From the cell containing the given text, extract its center point as [X, Y] coordinate. 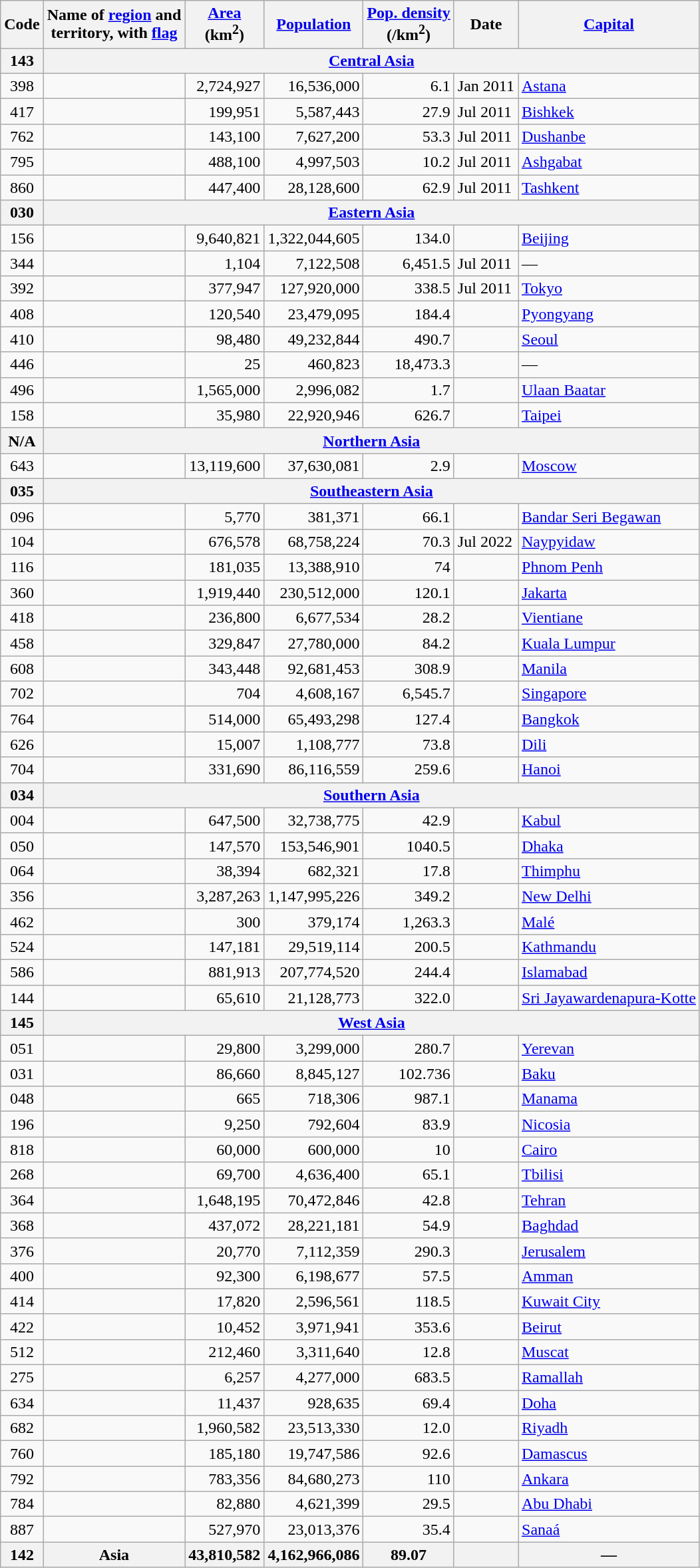
410 [22, 339]
12.8 [409, 1352]
147,181 [225, 947]
37,630,081 [314, 466]
18,473.3 [409, 365]
23,479,095 [314, 314]
928,635 [314, 1403]
13,119,600 [225, 466]
527,970 [225, 1529]
Ramallah [608, 1378]
60,000 [225, 1150]
6,198,677 [314, 1276]
259.6 [409, 770]
322.0 [409, 998]
1040.5 [409, 846]
496 [22, 390]
28.2 [409, 618]
68,758,224 [314, 542]
Amman [608, 1276]
Kabul [608, 820]
35,980 [225, 415]
Phnom Penh [608, 567]
199,951 [225, 111]
22,920,946 [314, 415]
120,540 [225, 314]
446 [22, 365]
244.4 [409, 973]
Astana [608, 86]
145 [22, 1023]
53.3 [409, 136]
004 [22, 820]
3,971,941 [314, 1327]
127.4 [409, 719]
626.7 [409, 415]
7,122,508 [314, 263]
2,996,082 [314, 390]
West Asia [371, 1023]
196 [22, 1124]
20,770 [225, 1251]
447,400 [225, 188]
89.07 [409, 1555]
84,680,273 [314, 1479]
118.5 [409, 1301]
268 [22, 1175]
512 [22, 1352]
144 [22, 998]
83.9 [409, 1124]
Dhaka [608, 846]
343,448 [225, 669]
11,437 [225, 1403]
364 [22, 1200]
460,823 [314, 365]
682 [22, 1428]
New Delhi [608, 896]
212,460 [225, 1352]
184.4 [409, 314]
Pyongyang [608, 314]
051 [22, 1048]
718,306 [314, 1099]
683.5 [409, 1378]
Jerusalem [608, 1251]
760 [22, 1454]
1,565,000 [225, 390]
Dushanbe [608, 136]
28,221,181 [314, 1225]
4,608,167 [314, 694]
Muscat [608, 1352]
127,920,000 [314, 289]
Baghdad [608, 1225]
158 [22, 415]
Singapore [608, 694]
290.3 [409, 1251]
N/A [22, 440]
Baku [608, 1074]
Bishkek [608, 111]
1,919,440 [225, 593]
Bangkok [608, 719]
Thimphu [608, 871]
Jan 2011 [486, 86]
2,596,561 [314, 1301]
27,780,000 [314, 643]
344 [22, 263]
Pop. density(/km2) [409, 25]
034 [22, 795]
600,000 [314, 1150]
414 [22, 1301]
368 [22, 1225]
035 [22, 491]
Taipei [608, 415]
57.5 [409, 1276]
2,724,927 [225, 86]
Central Asia [371, 61]
10.2 [409, 162]
Tbilisi [608, 1175]
25 [225, 365]
7,112,359 [314, 1251]
92,681,453 [314, 669]
064 [22, 871]
9,640,821 [225, 238]
398 [22, 86]
236,800 [225, 618]
887 [22, 1529]
524 [22, 947]
21,128,773 [314, 998]
6,545.7 [409, 694]
795 [22, 162]
Bandar Seri Begawan [608, 516]
207,774,520 [314, 973]
69,700 [225, 1175]
488,100 [225, 162]
38,394 [225, 871]
Tashkent [608, 188]
Northern Asia [371, 440]
462 [22, 921]
Code [22, 25]
54.9 [409, 1225]
Sanaá [608, 1529]
Tokyo [608, 289]
Nicosia [608, 1124]
Abu Dhabi [608, 1504]
86,660 [225, 1074]
Jakarta [608, 593]
Date [486, 25]
379,174 [314, 921]
Manama [608, 1099]
647,500 [225, 820]
458 [22, 643]
308.9 [409, 669]
490.7 [409, 339]
66.1 [409, 516]
Ashgabat [608, 162]
050 [22, 846]
181,035 [225, 567]
73.8 [409, 744]
818 [22, 1150]
643 [22, 466]
1,147,995,226 [314, 896]
12.0 [409, 1428]
120.1 [409, 593]
Doha [608, 1403]
Malé [608, 921]
1,108,777 [314, 744]
1,104 [225, 263]
1,263.3 [409, 921]
792 [22, 1479]
116 [22, 567]
13,388,910 [314, 567]
62.9 [409, 188]
Ankara [608, 1479]
4,277,000 [314, 1378]
4,997,503 [314, 162]
84.2 [409, 643]
16,536,000 [314, 86]
4,162,966,086 [314, 1555]
792,604 [314, 1124]
Moscow [608, 466]
Population [314, 25]
422 [22, 1327]
74 [409, 567]
Damascus [608, 1454]
185,180 [225, 1454]
608 [22, 669]
6.1 [409, 86]
Ulaan Baatar [608, 390]
42.8 [409, 1200]
200.5 [409, 947]
665 [225, 1099]
Tehran [608, 1200]
153,546,901 [314, 846]
437,072 [225, 1225]
1,960,582 [225, 1428]
3,287,263 [225, 896]
377,947 [225, 289]
987.1 [409, 1099]
3,311,640 [314, 1352]
230,512,000 [314, 593]
5,587,443 [314, 111]
096 [22, 516]
408 [22, 314]
Dili [608, 744]
329,847 [225, 643]
110 [409, 1479]
Naypyidaw [608, 542]
586 [22, 973]
626 [22, 744]
349.2 [409, 896]
Kathmandu [608, 947]
392 [22, 289]
353.6 [409, 1327]
Southern Asia [371, 795]
134.0 [409, 238]
860 [22, 188]
280.7 [409, 1048]
Riyadh [608, 1428]
6,257 [225, 1378]
5,770 [225, 516]
70.3 [409, 542]
147,570 [225, 846]
338.5 [409, 289]
65.1 [409, 1175]
102.736 [409, 1074]
143 [22, 61]
676,578 [225, 542]
82,880 [225, 1504]
881,913 [225, 973]
104 [22, 542]
10,452 [225, 1327]
Kuwait City [608, 1301]
702 [22, 694]
92.6 [409, 1454]
784 [22, 1504]
98,480 [225, 339]
764 [22, 719]
23,513,330 [314, 1428]
49,232,844 [314, 339]
Area(km2) [225, 25]
1,648,195 [225, 1200]
3,299,000 [314, 1048]
682,321 [314, 871]
32,738,775 [314, 820]
Southeastern Asia [371, 491]
15,007 [225, 744]
17.8 [409, 871]
7,627,200 [314, 136]
Islamabad [608, 973]
6,451.5 [409, 263]
Seoul [608, 339]
10 [409, 1150]
92,300 [225, 1276]
1.7 [409, 390]
Vientiane [608, 618]
030 [22, 213]
70,472,846 [314, 1200]
143,100 [225, 136]
Eastern Asia [371, 213]
418 [22, 618]
29.5 [409, 1504]
29,519,114 [314, 947]
634 [22, 1403]
Asia [114, 1555]
8,845,127 [314, 1074]
Yerevan [608, 1048]
17,820 [225, 1301]
43,810,582 [225, 1555]
Hanoi [608, 770]
65,493,298 [314, 719]
4,636,400 [314, 1175]
400 [22, 1276]
23,013,376 [314, 1529]
Jul 2022 [486, 542]
27.9 [409, 111]
376 [22, 1251]
048 [22, 1099]
4,621,399 [314, 1504]
142 [22, 1555]
Capital [608, 25]
42.9 [409, 820]
9,250 [225, 1124]
031 [22, 1074]
300 [225, 921]
381,371 [314, 516]
Beirut [608, 1327]
762 [22, 136]
156 [22, 238]
86,116,559 [314, 770]
35.4 [409, 1529]
Name of region andterritory, with flag [114, 25]
1,322,044,605 [314, 238]
69.4 [409, 1403]
356 [22, 896]
6,677,534 [314, 618]
65,610 [225, 998]
360 [22, 593]
Sri Jayawardenapura-Kotte [608, 998]
331,690 [225, 770]
Cairo [608, 1150]
783,356 [225, 1479]
19,747,586 [314, 1454]
417 [22, 111]
Beijing [608, 238]
275 [22, 1378]
29,800 [225, 1048]
Manila [608, 669]
514,000 [225, 719]
Kuala Lumpur [608, 643]
28,128,600 [314, 188]
2.9 [409, 466]
